Find where the given text appears and provide that cell's center as [X, Y] coordinate. 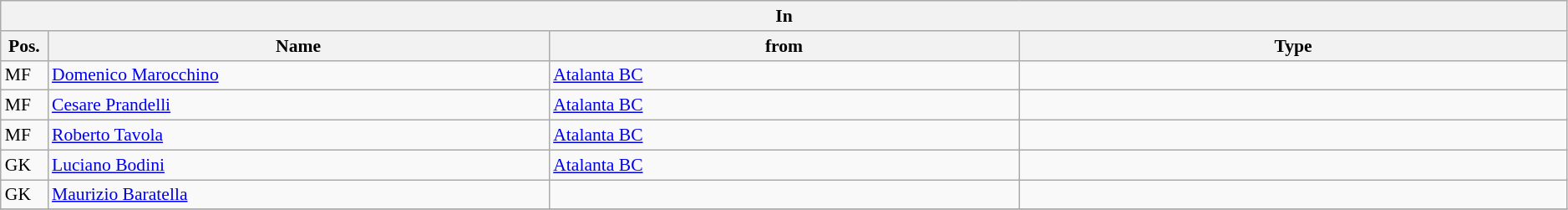
In [784, 16]
Domenico Marocchino [298, 75]
Luciano Bodini [298, 165]
Roberto Tavola [298, 136]
from [784, 46]
Name [298, 46]
Cesare Prandelli [298, 105]
Type [1293, 46]
Maurizio Baratella [298, 195]
Pos. [24, 46]
